For the text-containing cell, return its midpoint in [X, Y] coordinate format. 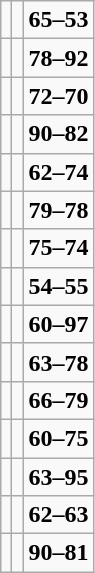
65–53 [58, 20]
75–74 [58, 248]
63–78 [58, 362]
54–55 [58, 286]
72–70 [58, 96]
60–75 [58, 438]
90–82 [58, 134]
79–78 [58, 210]
62–74 [58, 172]
62–63 [58, 515]
66–79 [58, 400]
90–81 [58, 553]
63–95 [58, 477]
78–92 [58, 58]
60–97 [58, 324]
